Return the [x, y] coordinate for the center point of the cell that contains the specified text.  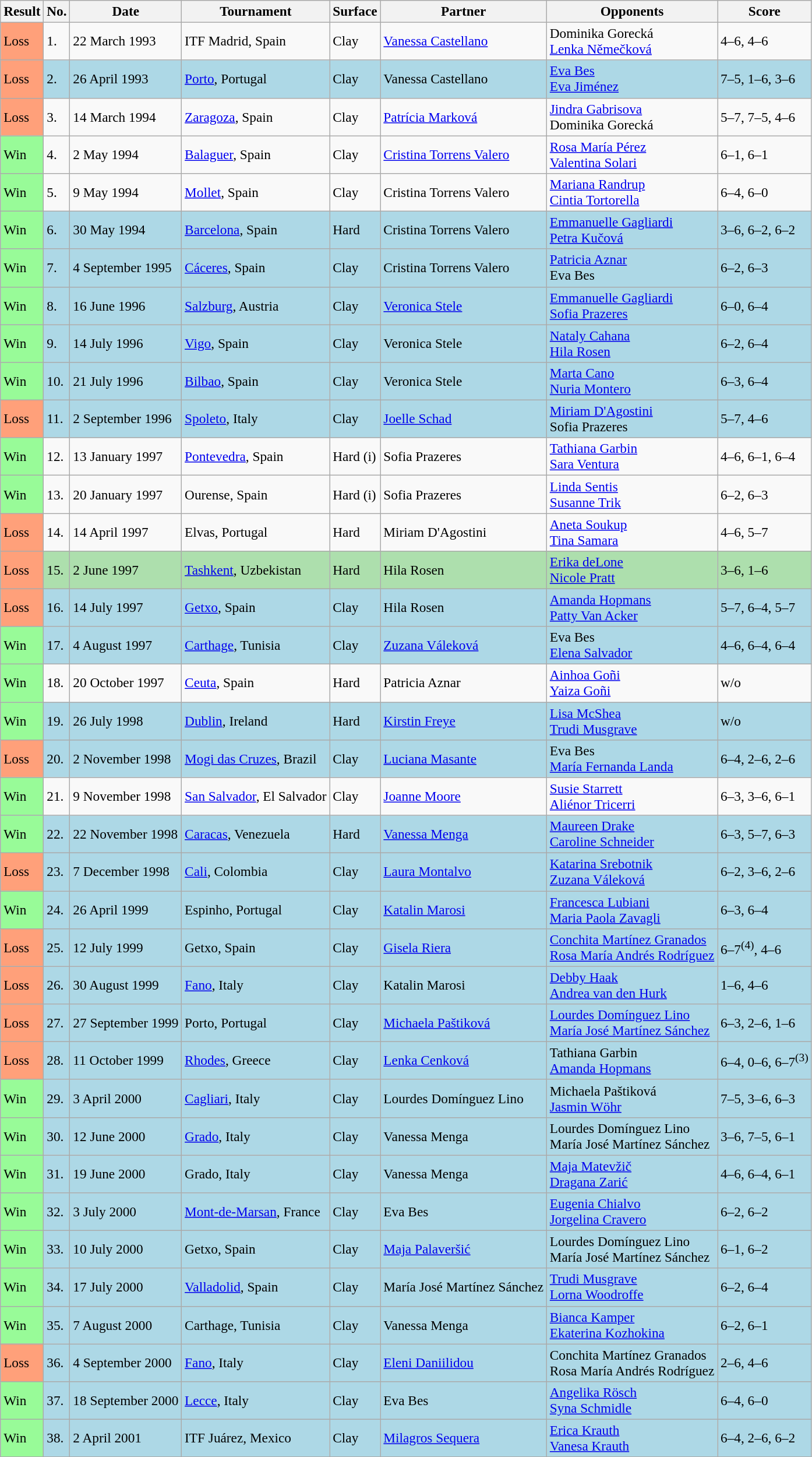
Michaela Paštiková Jasmin Wöhr [631, 1098]
6–1, 6–1 [764, 154]
11 October 1999 [126, 1061]
ITF Madrid, Spain [256, 41]
27. [57, 1022]
Bilbao, Spain [256, 381]
22. [57, 833]
3 July 2000 [126, 1211]
Lourdes Domínguez Lino [464, 1098]
Bianca Kamper Ekaterina Kozhokina [631, 1325]
2–6, 4–6 [764, 1363]
23. [57, 872]
4–6, 6–4, 6–1 [764, 1174]
Partner [464, 11]
Trudi Musgrave Lorna Woodroffe [631, 1287]
16 June 1996 [126, 305]
30. [57, 1136]
6–4, 2–6, 2–6 [764, 759]
14 April 1997 [126, 532]
30 May 1994 [126, 230]
Ourense, Spain [256, 494]
Katarina Srebotnik Zuzana Váleková [631, 872]
27 September 1999 [126, 1022]
6–1, 6–2 [764, 1250]
14. [57, 532]
15. [57, 570]
Miriam D'Agostini Sofia Prazeres [631, 418]
Elvas, Portugal [256, 532]
7 August 2000 [126, 1325]
26 April 1993 [126, 79]
Linda Sentis Susanne Trik [631, 494]
1–6, 4–6 [764, 985]
Eleni Daniilidou [464, 1363]
2 November 1998 [126, 759]
Joanne Moore [464, 796]
33. [57, 1250]
11. [57, 418]
1. [57, 41]
Tournament [256, 11]
6–3, 3–6, 6–1 [764, 796]
21 July 1996 [126, 381]
26 April 1999 [126, 909]
6–3, 5–7, 6–3 [764, 833]
Eva Bes Elena Salvador [631, 646]
Dublin, Ireland [256, 720]
5–7, 4–6 [764, 418]
6–2, 6–2 [764, 1211]
Mollet, Spain [256, 192]
30 August 1999 [126, 985]
Eugenia Chialvo Jorgelina Cravero [631, 1211]
Maja Palaveršić [464, 1250]
Emmanuelle Gagliardi Petra Kučová [631, 230]
7–5, 3–6, 6–3 [764, 1098]
14 July 1997 [126, 607]
Marta Cano Nuria Montero [631, 381]
9 May 1994 [126, 192]
Dominika Gorecká Lenka Němečková [631, 41]
Cáceres, Spain [256, 268]
ITF Juárez, Mexico [256, 1438]
20. [57, 759]
36. [57, 1363]
Cagliari, Italy [256, 1098]
37. [57, 1400]
Pontevedra, Spain [256, 457]
Aneta Soukup Tina Samara [631, 532]
2 May 1994 [126, 154]
2. [57, 79]
Tathiana Garbin Sara Ventura [631, 457]
Emmanuelle Gagliardi Sofia Prazeres [631, 305]
17. [57, 646]
17 July 2000 [126, 1287]
Kirstin Freye [464, 720]
7–5, 1–6, 3–6 [764, 79]
3–6, 7–5, 6–1 [764, 1136]
Jindra Gabrisova Dominika Gorecká [631, 117]
4 September 1995 [126, 268]
29. [57, 1098]
Amanda Hopmans Patty Van Acker [631, 607]
Michaela Paštiková [464, 1022]
Tathiana Garbin Amanda Hopmans [631, 1061]
3–6, 6–2, 6–2 [764, 230]
Debby Haak Andrea van den Hurk [631, 985]
7. [57, 268]
13. [57, 494]
Caracas, Venezuela [256, 833]
4. [57, 154]
38. [57, 1438]
Patricia Aznar Eva Bes [631, 268]
Milagros Sequera [464, 1438]
Zuzana Váleková [464, 646]
Laura Montalvo [464, 872]
19. [57, 720]
Balaguer, Spain [256, 154]
Miriam D'Agostini [464, 532]
20 January 1997 [126, 494]
Espinho, Portugal [256, 909]
21. [57, 796]
Mogi das Cruzes, Brazil [256, 759]
14 July 1996 [126, 343]
22 November 1998 [126, 833]
4 August 1997 [126, 646]
4–6, 6–1, 6–4 [764, 457]
Salzburg, Austria [256, 305]
2 April 2001 [126, 1438]
32. [57, 1211]
Erika deLone Nicole Pratt [631, 570]
4–6, 4–6 [764, 41]
Maja Matevžič Dragana Zarić [631, 1174]
No. [57, 11]
6–4, 2–6, 6–2 [764, 1438]
Zaragoza, Spain [256, 117]
Rosa María Pérez Valentina Solari [631, 154]
3. [57, 117]
26 July 1998 [126, 720]
34. [57, 1287]
28. [57, 1061]
24. [57, 909]
Barcelona, Spain [256, 230]
6–4, 0–6, 6–7(3) [764, 1061]
20 October 1997 [126, 683]
19 June 2000 [126, 1174]
3 April 2000 [126, 1098]
Lecce, Italy [256, 1400]
5. [57, 192]
7 December 1998 [126, 872]
25. [57, 948]
Angelika Rösch Syna Schmidle [631, 1400]
16. [57, 607]
Rhodes, Greece [256, 1061]
Nataly Cahana Hila Rosen [631, 343]
6–2, 6–1 [764, 1325]
Maureen Drake Caroline Schneider [631, 833]
Surface [355, 11]
Cali, Colombia [256, 872]
14 March 1994 [126, 117]
26. [57, 985]
4 September 2000 [126, 1363]
Lenka Cenková [464, 1061]
31. [57, 1174]
13 January 1997 [126, 457]
Susie Starrett Aliénor Tricerri [631, 796]
Date [126, 11]
2 June 1997 [126, 570]
Eva Bes María Fernanda Landa [631, 759]
Francesca Lubiani Maria Paola Zavagli [631, 909]
8. [57, 305]
22 March 1993 [126, 41]
Luciana Masante [464, 759]
María José Martínez Sánchez [464, 1287]
San Salvador, El Salvador [256, 796]
5–7, 7–5, 4–6 [764, 117]
12 June 2000 [126, 1136]
6. [57, 230]
5–7, 6–4, 5–7 [764, 607]
6–3, 2–6, 1–6 [764, 1022]
3–6, 1–6 [764, 570]
Valladolid, Spain [256, 1287]
4–6, 5–7 [764, 532]
18. [57, 683]
18 September 2000 [126, 1400]
Patricia Aznar [464, 683]
2 September 1996 [126, 418]
Vigo, Spain [256, 343]
Mariana Randrup Cintia Tortorella [631, 192]
9 November 1998 [126, 796]
6–0, 6–4 [764, 305]
4–6, 6–4, 6–4 [764, 646]
10. [57, 381]
6–7(4), 4–6 [764, 948]
Patrícia Marková [464, 117]
12 July 1999 [126, 948]
Ainhoa Goñi Yaiza Goñi [631, 683]
10 July 2000 [126, 1250]
Opponents [631, 11]
Gisela Riera [464, 948]
Eva Bes Eva Jiménez [631, 79]
12. [57, 457]
35. [57, 1325]
Joelle Schad [464, 418]
Erica Krauth Vanesa Krauth [631, 1438]
Lisa McShea Trudi Musgrave [631, 720]
Spoleto, Italy [256, 418]
6–2, 3–6, 2–6 [764, 872]
Score [764, 11]
Mont-de-Marsan, France [256, 1211]
Tashkent, Uzbekistan [256, 570]
Ceuta, Spain [256, 683]
Result [22, 11]
9. [57, 343]
